Locate the cell with the specified text and output its (X, Y) center coordinate. 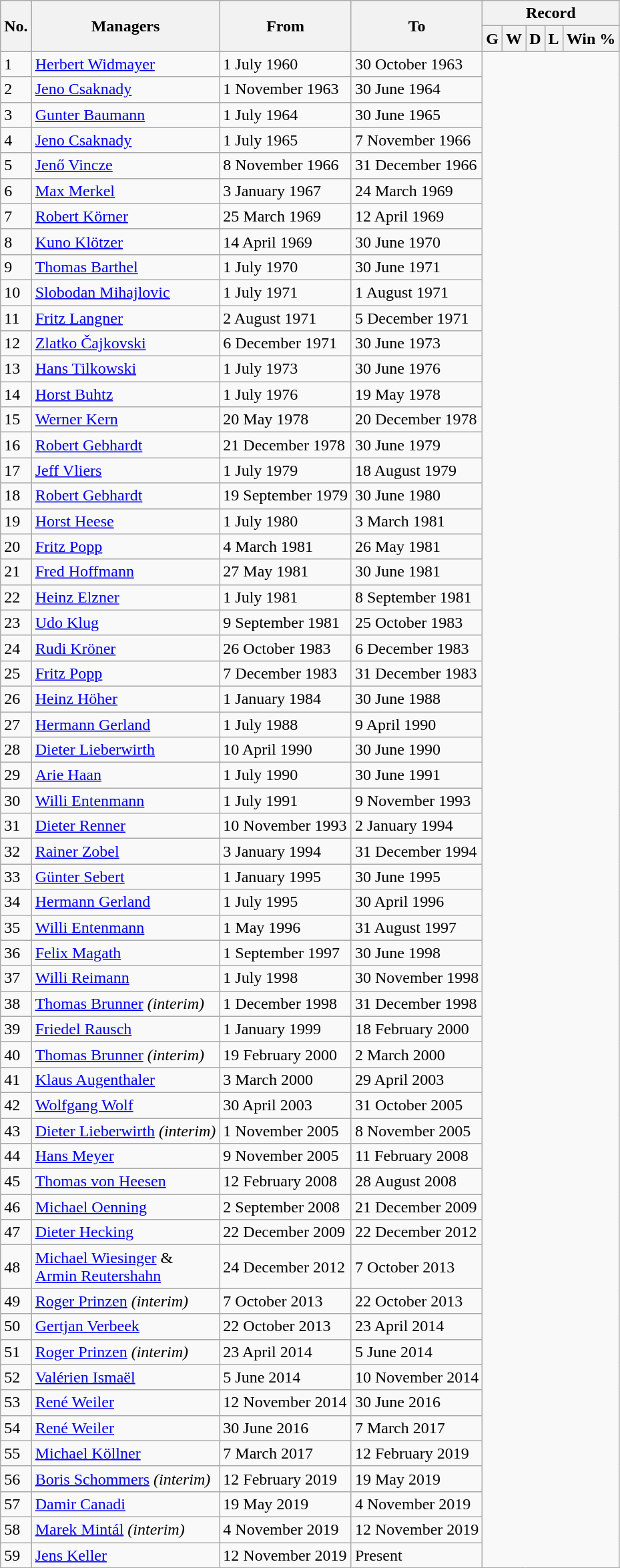
1 January 1999 (286, 1029)
30 June 1973 (416, 344)
1 (16, 64)
31 October 2005 (416, 1105)
30 April 1996 (416, 902)
2 January 1994 (416, 826)
9 November 2005 (286, 1156)
30 June 1970 (416, 242)
Udo Klug (125, 623)
Dieter Lieberwirth (interim) (125, 1131)
1 September 1997 (286, 953)
21 (16, 572)
7 (16, 216)
43 (16, 1131)
Slobodan Mihajlovic (125, 292)
Rudi Kröner (125, 648)
33 (16, 877)
55 (16, 1453)
Michael Wiesinger & Armin Reutershahn (125, 1266)
Jeff Vliers (125, 470)
L (554, 39)
30 June 1995 (416, 877)
30 April 2003 (286, 1105)
Friedel Rausch (125, 1029)
35 (16, 927)
Win % (591, 39)
3 January 1994 (286, 851)
19 February 2000 (286, 1054)
W (514, 39)
1 July 1981 (286, 597)
38 (16, 1004)
Arie Haan (125, 775)
20 May 1978 (286, 420)
5 (16, 165)
39 (16, 1029)
9 April 1990 (416, 724)
24 December 2012 (286, 1266)
37 (16, 978)
17 (16, 470)
3 January 1967 (286, 191)
30 November 1998 (416, 978)
30 June 1979 (416, 445)
Max Merkel (125, 191)
Kuno Klötzer (125, 242)
47 (16, 1232)
18 August 1979 (416, 470)
2 March 2000 (416, 1054)
G (493, 39)
Gunter Baumann (125, 115)
Rainer Zobel (125, 851)
Thomas von Heesen (125, 1182)
6 December 1971 (286, 344)
48 (16, 1266)
45 (16, 1182)
6 December 1983 (416, 648)
29 April 2003 (416, 1080)
14 April 1969 (286, 242)
4 (16, 140)
56 (16, 1479)
58 (16, 1529)
10 November 2014 (416, 1377)
27 May 1981 (286, 572)
Felix Magath (125, 953)
2 (16, 89)
9 September 1981 (286, 623)
D (535, 39)
1 November 1963 (286, 89)
49 (16, 1301)
25 October 1983 (416, 623)
16 (16, 445)
34 (16, 902)
57 (16, 1504)
42 (16, 1105)
27 (16, 724)
Thomas Barthel (125, 267)
18 (16, 496)
Record (551, 13)
Michael Köllner (125, 1453)
18 February 2000 (416, 1029)
30 June 1971 (416, 267)
59 (16, 1555)
3 March 1981 (416, 521)
Willi Reimann (125, 978)
1 July 1971 (286, 292)
11 (16, 318)
24 (16, 648)
25 March 1969 (286, 216)
Günter Sebert (125, 877)
1 July 1991 (286, 801)
Michael Oenning (125, 1207)
8 September 1981 (416, 597)
13 (16, 369)
Boris Schommers (interim) (125, 1479)
8 (16, 242)
1 July 1964 (286, 115)
25 (16, 673)
10 April 1990 (286, 750)
19 September 1979 (286, 496)
1 January 1984 (286, 699)
5 December 1971 (416, 318)
12 February 2008 (286, 1182)
Zlatko Čajkovski (125, 344)
31 December 1998 (416, 1004)
Wolfgang Wolf (125, 1105)
Marek Mintál (interim) (125, 1529)
1 May 1996 (286, 927)
Valérien Ismaël (125, 1377)
53 (16, 1403)
22 (16, 597)
10 (16, 292)
8 November 2005 (416, 1131)
12 November 2014 (286, 1403)
1 January 1995 (286, 877)
30 June 1965 (416, 115)
Jenő Vincze (125, 165)
36 (16, 953)
9 (16, 267)
Dieter Lieberwirth (125, 750)
28 August 2008 (416, 1182)
3 (16, 115)
1 July 1980 (286, 521)
3 March 2000 (286, 1080)
51 (16, 1352)
Hans Tilkowski (125, 369)
21 December 1978 (286, 445)
52 (16, 1377)
1 July 1960 (286, 64)
44 (16, 1156)
8 November 1966 (286, 165)
Dieter Hecking (125, 1232)
15 (16, 420)
30 June 1980 (416, 496)
1 July 1979 (286, 470)
22 December 2012 (416, 1232)
1 July 1990 (286, 775)
1 November 2005 (286, 1131)
Horst Buhtz (125, 394)
Damir Canadi (125, 1504)
28 (16, 750)
14 (16, 394)
30 June 1976 (416, 369)
No. (16, 26)
10 November 1993 (286, 826)
31 December 1994 (416, 851)
30 June 1998 (416, 953)
Present (416, 1555)
Robert Körner (125, 216)
12 April 1969 (416, 216)
To (416, 26)
1 July 1973 (286, 369)
6 (16, 191)
Fred Hoffmann (125, 572)
Heinz Elzner (125, 597)
1 July 1988 (286, 724)
Managers (125, 26)
30 October 1963 (416, 64)
Jens Keller (125, 1555)
Herbert Widmayer (125, 64)
30 (16, 801)
20 (16, 546)
31 (16, 826)
Klaus Augenthaler (125, 1080)
46 (16, 1207)
31 December 1983 (416, 673)
19 (16, 521)
1 July 1970 (286, 267)
21 December 2009 (416, 1207)
Heinz Höher (125, 699)
7 December 1983 (286, 673)
29 (16, 775)
20 December 1978 (416, 420)
1 December 1998 (286, 1004)
7 November 1966 (416, 140)
2 August 1971 (286, 318)
50 (16, 1326)
24 March 1969 (416, 191)
31 August 1997 (416, 927)
31 December 1966 (416, 165)
22 December 2009 (286, 1232)
Gertjan Verbeek (125, 1326)
23 (16, 623)
1 July 1995 (286, 902)
54 (16, 1428)
30 June 1981 (416, 572)
41 (16, 1080)
1 July 1965 (286, 140)
30 June 1990 (416, 750)
26 (16, 699)
30 June 1988 (416, 699)
Werner Kern (125, 420)
32 (16, 851)
Fritz Langner (125, 318)
9 November 1993 (416, 801)
1 July 1976 (286, 394)
30 June 1991 (416, 775)
26 October 1983 (286, 648)
1 July 1998 (286, 978)
4 March 1981 (286, 546)
11 February 2008 (416, 1156)
12 (16, 344)
40 (16, 1054)
1 August 1971 (416, 292)
Hans Meyer (125, 1156)
Dieter Renner (125, 826)
Horst Heese (125, 521)
From (286, 26)
30 June 1964 (416, 89)
26 May 1981 (416, 546)
19 May 1978 (416, 394)
2 September 2008 (286, 1207)
